Extract the (x, y) coordinate from the center of the cell holding the provided text.  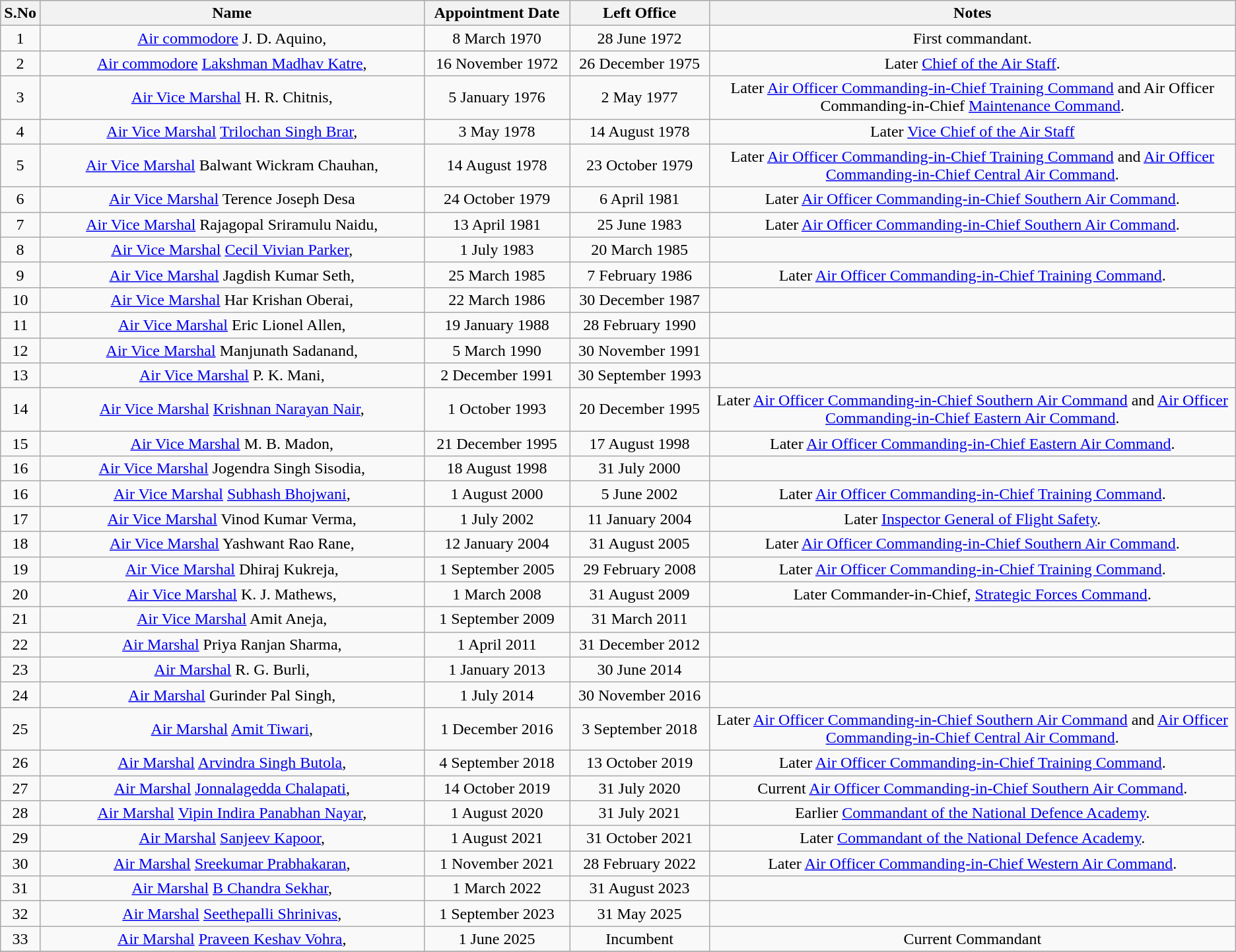
25 March 1985 (497, 275)
First commandant. (972, 38)
Later Inspector General of Flight Safety. (972, 519)
28 February 2022 (639, 864)
Later Air Officer Commanding-in-Chief Training Command and Air Officer Commanding-in-Chief Central Air Command. (972, 165)
Air Marshal Vipin Indira Panabhan Nayar, (232, 813)
2 (20, 63)
12 January 2004 (497, 544)
9 (20, 275)
18 (20, 544)
28 (20, 813)
3 (20, 98)
17 August 1998 (639, 444)
28 June 1972 (639, 38)
5 January 1976 (497, 98)
29 February 2008 (639, 569)
31 March 2011 (639, 619)
Air commodore Lakshman Madhav Katre, (232, 63)
1 August 2020 (497, 813)
1 October 1993 (497, 409)
31 (20, 889)
5 June 2002 (639, 494)
30 December 1987 (639, 300)
31 July 2000 (639, 469)
Air Vice Marshal P. K. Mani, (232, 376)
7 (20, 224)
31 December 2012 (639, 644)
27 (20, 788)
Air Marshal Arvindra Singh Butola, (232, 763)
1 March 2022 (497, 889)
15 (20, 444)
30 June 2014 (639, 669)
25 June 1983 (639, 224)
13 April 1981 (497, 224)
1 December 2016 (497, 729)
Later Air Officer Commanding-in-Chief Southern Air Command and Air Officer Commanding-in-Chief Eastern Air Command. (972, 409)
23 October 1979 (639, 165)
Incumbent (639, 939)
Later Air Officer Commanding-in-Chief Training Command and Air Officer Commanding-in-Chief Maintenance Command. (972, 98)
Air Vice Marshal Jagdish Kumar Seth, (232, 275)
12 (20, 351)
Air Vice Marshal Har Krishan Oberai, (232, 300)
31 August 2005 (639, 544)
Air Marshal Sreekumar Prabhakaran, (232, 864)
23 (20, 669)
Later Air Officer Commanding-in-Chief Eastern Air Command. (972, 444)
3 May 1978 (497, 131)
11 (20, 325)
Air Marshal Amit Tiwari, (232, 729)
Air Vice Marshal Jogendra Singh Sisodia, (232, 469)
30 November 2016 (639, 695)
Air Vice Marshal Rajagopal Sriramulu Naidu, (232, 224)
1 July 1983 (497, 250)
19 January 1988 (497, 325)
1 March 2008 (497, 594)
Later Commander-in-Chief, Strategic Forces Command. (972, 594)
6 April 1981 (639, 199)
20 (20, 594)
Later Commandant of the National Defence Academy. (972, 838)
20 December 1995 (639, 409)
1 September 2005 (497, 569)
18 August 1998 (497, 469)
13 (20, 376)
Air Marshal Priya Ranjan Sharma, (232, 644)
Notes (972, 13)
3 September 2018 (639, 729)
1 January 2013 (497, 669)
Name (232, 13)
24 (20, 695)
1 (20, 38)
5 (20, 165)
11 January 2004 (639, 519)
1 August 2021 (497, 838)
Air Marshal Praveen Keshav Vohra, (232, 939)
1 June 2025 (497, 939)
28 February 1990 (639, 325)
30 November 1991 (639, 351)
16 November 1972 (497, 63)
Air commodore J. D. Aquino, (232, 38)
10 (20, 300)
Air Vice Marshal Manjunath Sadanand, (232, 351)
Air Vice Marshal Balwant Wickram Chauhan, (232, 165)
Air Vice Marshal M. B. Madon, (232, 444)
Earlier Commandant of the National Defence Academy. (972, 813)
24 October 1979 (497, 199)
8 March 1970 (497, 38)
1 November 2021 (497, 864)
Air Marshal Jonnalagedda Chalapati, (232, 788)
Left Office (639, 13)
14 October 2019 (497, 788)
31 July 2020 (639, 788)
Air Vice Marshal Eric Lionel Allen, (232, 325)
32 (20, 914)
Air Vice Marshal Vinod Kumar Verma, (232, 519)
Air Vice Marshal Subhash Bhojwani, (232, 494)
Air Vice Marshal Yashwant Rao Rane, (232, 544)
8 (20, 250)
31 October 2021 (639, 838)
29 (20, 838)
Air Marshal Seethepalli Shrinivas, (232, 914)
31 May 2025 (639, 914)
4 September 2018 (497, 763)
31 July 2021 (639, 813)
25 (20, 729)
Air Marshal R. G. Burli, (232, 669)
5 March 1990 (497, 351)
Air Vice Marshal Trilochan Singh Brar, (232, 131)
21 December 1995 (497, 444)
26 December 1975 (639, 63)
Air Vice Marshal Dhiraj Kukreja, (232, 569)
31 August 2009 (639, 594)
13 October 2019 (639, 763)
Air Vice Marshal Amit Aneja, (232, 619)
1 August 2000 (497, 494)
Current Air Officer Commanding-in-Chief Southern Air Command. (972, 788)
20 March 1985 (639, 250)
Air Marshal Sanjeev Kapoor, (232, 838)
7 February 1986 (639, 275)
19 (20, 569)
4 (20, 131)
31 August 2023 (639, 889)
1 July 2002 (497, 519)
2 May 1977 (639, 98)
2 December 1991 (497, 376)
17 (20, 519)
1 September 2009 (497, 619)
26 (20, 763)
Air Vice Marshal Terence Joseph Desa (232, 199)
Later Chief of the Air Staff. (972, 63)
1 July 2014 (497, 695)
30 (20, 864)
6 (20, 199)
Current Commandant (972, 939)
Air Vice Marshal Cecil Vivian Parker, (232, 250)
Later Air Officer Commanding-in-Chief Western Air Command. (972, 864)
Later Air Officer Commanding-in-Chief Southern Air Command and Air Officer Commanding-in-Chief Central Air Command. (972, 729)
Air Marshal Gurinder Pal Singh, (232, 695)
Later Vice Chief of the Air Staff (972, 131)
Air Vice Marshal H. R. Chitnis, (232, 98)
Appointment Date (497, 13)
Air Marshal B Chandra Sekhar, (232, 889)
22 March 1986 (497, 300)
14 (20, 409)
21 (20, 619)
22 (20, 644)
Air Vice Marshal Krishnan Narayan Nair, (232, 409)
1 April 2011 (497, 644)
S.No (20, 13)
1 September 2023 (497, 914)
33 (20, 939)
30 September 1993 (639, 376)
Air Vice Marshal K. J. Mathews, (232, 594)
